Extract the (X, Y) coordinate from the center of the cell holding the provided text.  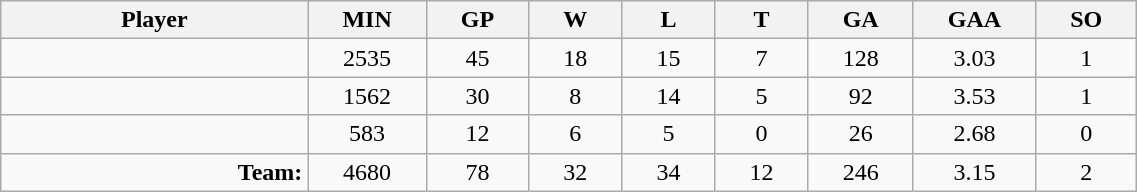
18 (576, 58)
3.53 (974, 96)
4680 (367, 172)
Player (154, 20)
W (576, 20)
6 (576, 134)
2535 (367, 58)
32 (576, 172)
3.03 (974, 58)
583 (367, 134)
34 (668, 172)
MIN (367, 20)
30 (477, 96)
246 (860, 172)
26 (860, 134)
1562 (367, 96)
GP (477, 20)
GAA (974, 20)
T (762, 20)
2 (1086, 172)
78 (477, 172)
2.68 (974, 134)
45 (477, 58)
7 (762, 58)
128 (860, 58)
SO (1086, 20)
15 (668, 58)
8 (576, 96)
14 (668, 96)
L (668, 20)
GA (860, 20)
3.15 (974, 172)
Team: (154, 172)
92 (860, 96)
